Locate the cell with the specified text and output its (X, Y) center coordinate. 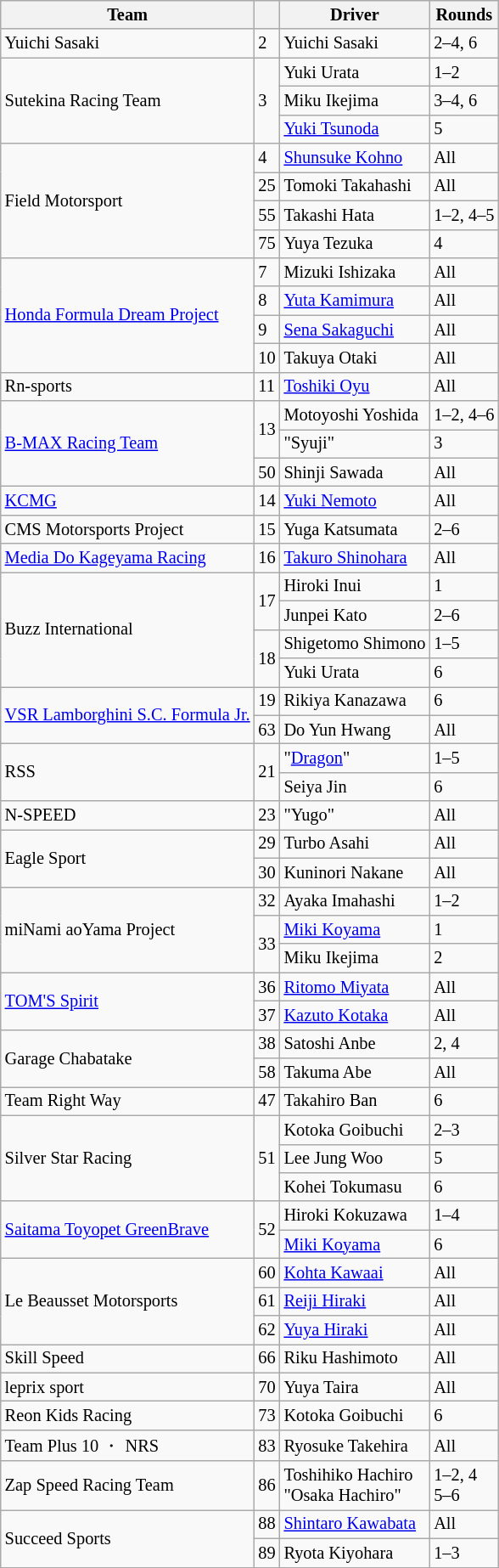
21 (267, 771)
VSR Lamborghini S.C. Formula Jr. (127, 715)
29 (267, 843)
Ayaka Imahashi (355, 901)
KCMG (127, 500)
Sena Sakaguchi (355, 330)
1–2, 4–5 (463, 215)
CMS Motorsports Project (127, 529)
37 (267, 1015)
Junpei Kato (355, 615)
RSS (127, 771)
Field Motorsport (127, 200)
Rn-sports (127, 386)
1–2, 4–6 (463, 415)
miNami aoYama Project (127, 929)
19 (267, 701)
30 (267, 872)
Ritomo Miyata (355, 987)
Seiya Jin (355, 787)
23 (267, 815)
1–4 (463, 1215)
Eagle Sport (127, 858)
11 (267, 386)
38 (267, 1044)
13 (267, 430)
36 (267, 987)
Yuta Kamimura (355, 301)
9 (267, 330)
Kazuto Kotaka (355, 1015)
Hiroki Inui (355, 586)
Tomoki Takahashi (355, 186)
8 (267, 301)
Turbo Asahi (355, 843)
Sutekina Racing Team (127, 100)
"Syuji" (355, 443)
Satoshi Anbe (355, 1044)
73 (267, 1416)
2–3 (463, 1130)
Team Plus 10 ・ NRS (127, 1446)
Riku Hashimoto (355, 1358)
89 (267, 1553)
Ryota Kiyohara (355, 1553)
Takuro Shinohara (355, 558)
Yuki Tsunoda (355, 129)
Driver (355, 14)
Silver Star Racing (127, 1159)
62 (267, 1330)
10 (267, 358)
Toshihiko Hachiro "Osaka Hachiro" (355, 1486)
B-MAX Racing Team (127, 443)
Media Do Kageyama Racing (127, 558)
Buzz International (127, 629)
32 (267, 901)
Garage Chabatake (127, 1058)
Shintaro Kawabata (355, 1524)
Yuya Taira (355, 1387)
70 (267, 1387)
Do Yun Hwang (355, 730)
2, 4 (463, 1044)
Shigetomo Shimono (355, 644)
Le Beausset Motorsports (127, 1301)
47 (267, 1101)
Team (127, 14)
3–4, 6 (463, 100)
Mizuki Ishizaka (355, 272)
60 (267, 1272)
14 (267, 500)
Lee Jung Woo (355, 1159)
Rikiya Kanazawa (355, 701)
88 (267, 1524)
Takuma Abe (355, 1073)
Hiroki Kokuzawa (355, 1215)
Succeed Sports (127, 1537)
Kohei Tokumasu (355, 1187)
16 (267, 558)
50 (267, 472)
83 (267, 1446)
TOM'S Spirit (127, 1001)
18 (267, 657)
Ryosuke Takehira (355, 1446)
33 (267, 943)
Kuninori Nakane (355, 872)
leprix sport (127, 1387)
Toshiki Oyu (355, 386)
Takuya Otaki (355, 358)
"Yugo" (355, 815)
Reiji Hiraki (355, 1301)
Rounds (463, 14)
63 (267, 730)
Shunsuke Kohno (355, 158)
Yuga Katsumata (355, 529)
Motoyoshi Yoshida (355, 415)
86 (267, 1486)
N-SPEED (127, 815)
25 (267, 186)
2–4, 6 (463, 43)
Takahiro Ban (355, 1101)
Kohta Kawaai (355, 1272)
15 (267, 529)
Honda Formula Dream Project (127, 314)
Yuki Nemoto (355, 500)
66 (267, 1358)
1–2, 45–6 (463, 1486)
7 (267, 272)
Yuya Hiraki (355, 1330)
Yuya Tezuka (355, 244)
51 (267, 1159)
17 (267, 600)
Saitama Toyopet GreenBrave (127, 1230)
61 (267, 1301)
Takashi Hata (355, 215)
1–3 (463, 1553)
58 (267, 1073)
"Dragon" (355, 758)
55 (267, 215)
Zap Speed Racing Team (127, 1486)
Skill Speed (127, 1358)
Team Right Way (127, 1101)
Shinji Sawada (355, 472)
Reon Kids Racing (127, 1416)
75 (267, 244)
52 (267, 1230)
